Return the (X, Y) coordinate for the center point of the cell that contains the specified text.  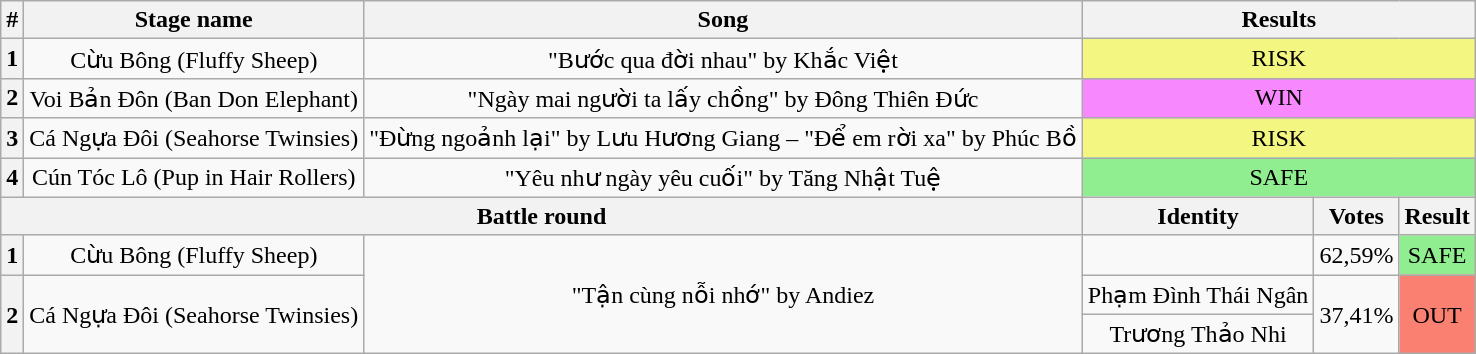
WIN (1278, 98)
Identity (1198, 216)
Stage name (194, 20)
Battle round (542, 216)
37,41% (1356, 314)
Phạm Đình Thái Ngân (1198, 295)
"Tận cùng nỗi nhớ" by Andiez (724, 294)
Voi Bản Đôn (Ban Don Elephant) (194, 98)
OUT (1437, 314)
Cún Tóc Lô (Pup in Hair Rollers) (194, 178)
Trương Thảo Nhi (1198, 334)
"Yêu như ngày yêu cuối" by Tăng Nhật Tuệ (724, 178)
62,59% (1356, 255)
Votes (1356, 216)
3 (12, 138)
4 (12, 178)
Results (1278, 20)
"Đừng ngoảnh lại" by Lưu Hương Giang – "Để em rời xa" by Phúc Bồ (724, 138)
"Ngày mai người ta lấy chồng" by Đông Thiên Đức (724, 98)
"Bước qua đời nhau" by Khắc Việt (724, 59)
# (12, 20)
Song (724, 20)
Result (1437, 216)
